Capture the cell that displays the provided text and extract its (x, y) central coordinate. 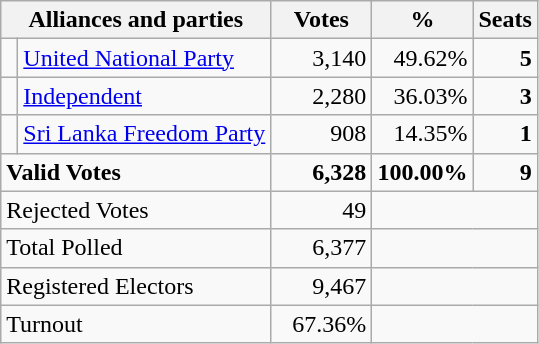
Turnout (136, 324)
Votes (322, 20)
9,467 (322, 286)
100.00% (422, 172)
1 (505, 134)
Independent (144, 96)
United National Party (144, 58)
Valid Votes (136, 172)
67.36% (322, 324)
49 (322, 210)
Sri Lanka Freedom Party (144, 134)
% (422, 20)
Total Polled (136, 248)
36.03% (422, 96)
14.35% (422, 134)
6,328 (322, 172)
9 (505, 172)
908 (322, 134)
3,140 (322, 58)
49.62% (422, 58)
Seats (505, 20)
Rejected Votes (136, 210)
Alliances and parties (136, 20)
5 (505, 58)
3 (505, 96)
Registered Electors (136, 286)
2,280 (322, 96)
6,377 (322, 248)
